Identify which cell holds the provided text, then report its [X, Y] central coordinate. 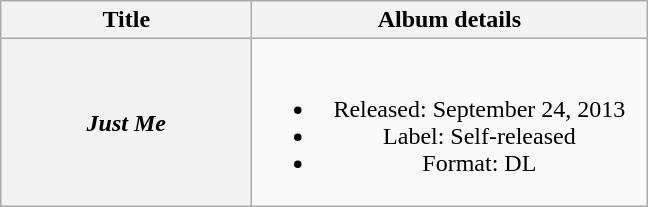
Released: September 24, 2013Label: Self-releasedFormat: DL [450, 122]
Title [126, 20]
Album details [450, 20]
Just Me [126, 122]
